Provide the (x, y) coordinate of the cell's center where the given text is located.  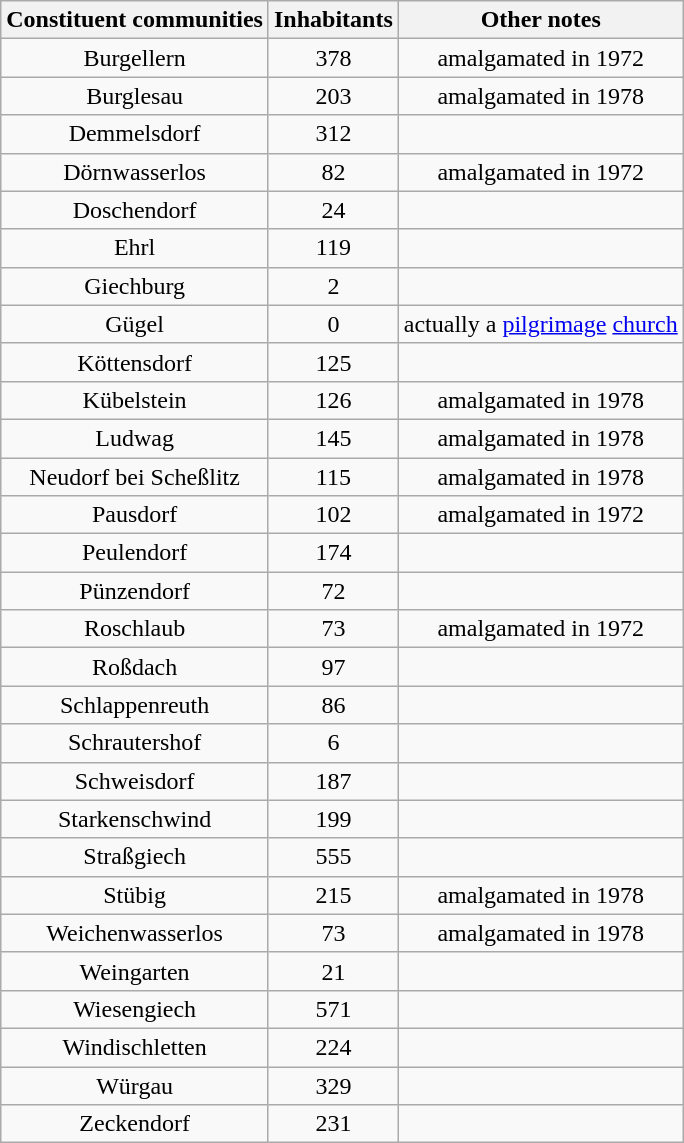
Neudorf bei Scheßlitz (135, 477)
82 (333, 172)
Straßgiech (135, 857)
187 (333, 781)
6 (333, 743)
Other notes (540, 20)
378 (333, 58)
119 (333, 248)
Wiesengiech (135, 1009)
Weingarten (135, 971)
126 (333, 400)
145 (333, 438)
224 (333, 1047)
Roschlaub (135, 629)
174 (333, 553)
555 (333, 857)
72 (333, 591)
actually a pilgrimage church (540, 324)
Weichenwasserlos (135, 933)
215 (333, 895)
Kübelstein (135, 400)
2 (333, 286)
0 (333, 324)
21 (333, 971)
Windischletten (135, 1047)
Schweisdorf (135, 781)
Starkenschwind (135, 819)
329 (333, 1085)
Pünzendorf (135, 591)
Stübig (135, 895)
203 (333, 96)
199 (333, 819)
Demmelsdorf (135, 134)
Constituent communities (135, 20)
Roßdach (135, 667)
Giechburg (135, 286)
Burglesau (135, 96)
24 (333, 210)
Inhabitants (333, 20)
571 (333, 1009)
Dörnwasserlos (135, 172)
312 (333, 134)
Würgau (135, 1085)
Ehrl (135, 248)
Gügel (135, 324)
Pausdorf (135, 515)
Burgellern (135, 58)
Schlappenreuth (135, 705)
97 (333, 667)
231 (333, 1124)
Peulendorf (135, 553)
Ludwag (135, 438)
Doschendorf (135, 210)
115 (333, 477)
86 (333, 705)
Schrautershof (135, 743)
125 (333, 362)
Köttensdorf (135, 362)
Zeckendorf (135, 1124)
102 (333, 515)
